Extract the [x, y] coordinate from the center of the cell holding the provided text.  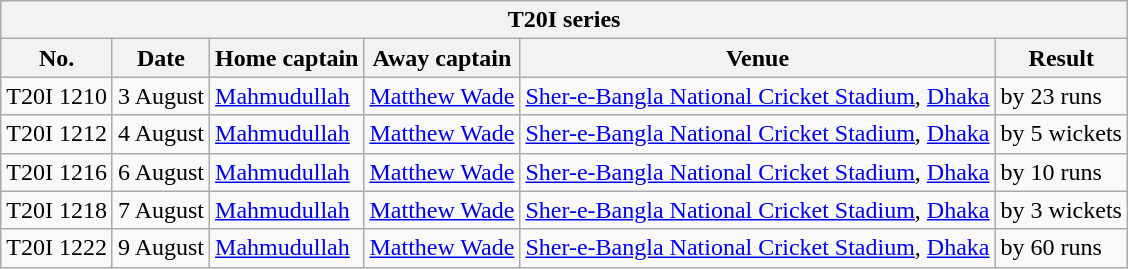
T20I 1210 [57, 96]
Result [1061, 58]
Home captain [287, 58]
by 3 wickets [1061, 210]
9 August [160, 248]
by 23 runs [1061, 96]
T20I 1216 [57, 172]
No. [57, 58]
4 August [160, 134]
T20I series [564, 20]
Venue [758, 58]
Date [160, 58]
6 August [160, 172]
by 10 runs [1061, 172]
T20I 1218 [57, 210]
3 August [160, 96]
Away captain [442, 58]
T20I 1212 [57, 134]
T20I 1222 [57, 248]
by 5 wickets [1061, 134]
7 August [160, 210]
by 60 runs [1061, 248]
